Identify which cell holds the provided text, then report its [x, y] central coordinate. 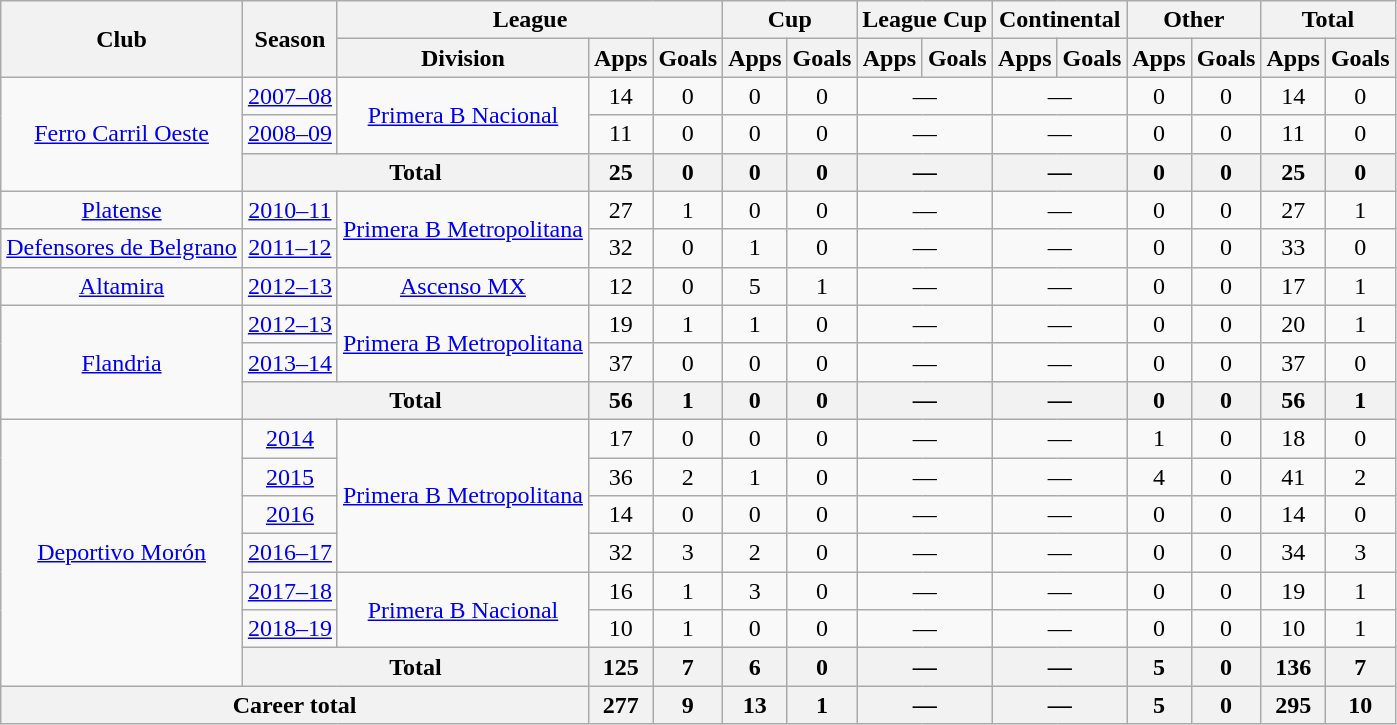
Ascenso MX [462, 286]
2014 [290, 438]
2016–17 [290, 553]
20 [1293, 324]
Platense [122, 210]
Cup [790, 20]
Ferro Carril Oeste [122, 134]
9 [688, 705]
33 [1293, 248]
2007–08 [290, 96]
6 [755, 667]
Altamira [122, 286]
12 [620, 286]
18 [1293, 438]
Continental [1060, 20]
13 [755, 705]
Division [462, 58]
Other [1194, 20]
2011–12 [290, 248]
Flandria [122, 362]
2013–14 [290, 362]
Season [290, 39]
Career total [295, 705]
League Cup [925, 20]
4 [1159, 477]
2018–19 [290, 629]
League [530, 20]
136 [1293, 667]
36 [620, 477]
Defensores de Belgrano [122, 248]
295 [1293, 705]
125 [620, 667]
277 [620, 705]
2010–11 [290, 210]
2015 [290, 477]
2017–18 [290, 591]
2016 [290, 515]
16 [620, 591]
41 [1293, 477]
2008–09 [290, 134]
34 [1293, 553]
Club [122, 39]
Deportivo Morón [122, 552]
